From the cell containing the given text, extract its center point as [X, Y] coordinate. 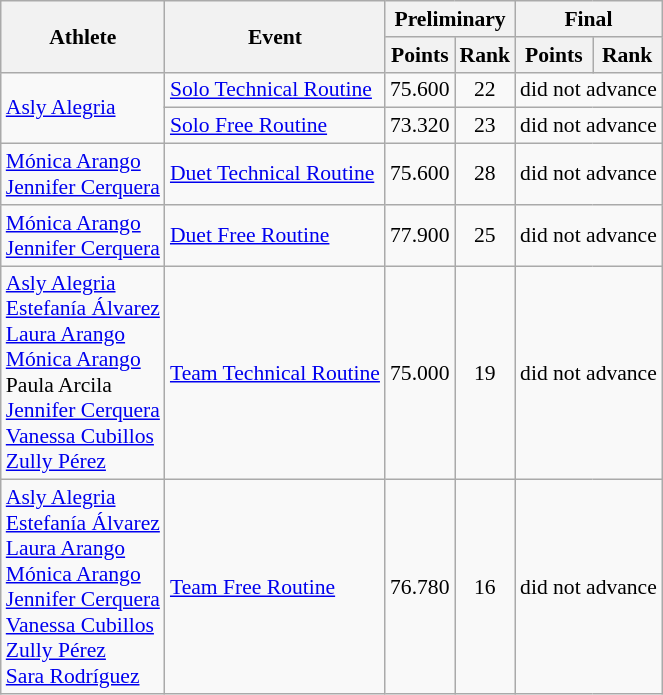
22 [484, 90]
Duet Technical Routine [275, 174]
Team Technical Routine [275, 373]
Solo Technical Routine [275, 90]
28 [484, 174]
25 [484, 236]
16 [484, 587]
Event [275, 36]
73.320 [420, 126]
Team Free Routine [275, 587]
Asly AlegriaEstefanía ÁlvarezLaura ArangoMónica ArangoJennifer CerqueraVanessa CubillosZully PérezSara Rodríguez [83, 587]
Preliminary [450, 19]
Duet Free Routine [275, 236]
Final [588, 19]
76.780 [420, 587]
77.900 [420, 236]
75.000 [420, 373]
Athlete [83, 36]
23 [484, 126]
Solo Free Routine [275, 126]
19 [484, 373]
Asly AlegriaEstefanía ÁlvarezLaura ArangoMónica ArangoPaula ArcilaJennifer CerqueraVanessa CubillosZully Pérez [83, 373]
Asly Alegria [83, 108]
